Output the (X, Y) coordinate of the center of the cell containing the given text.  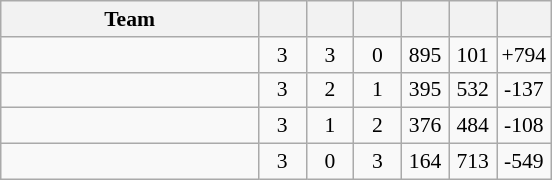
Team (130, 19)
-108 (524, 126)
376 (425, 126)
164 (425, 162)
-137 (524, 90)
+794 (524, 55)
101 (473, 55)
713 (473, 162)
895 (425, 55)
-549 (524, 162)
484 (473, 126)
395 (425, 90)
532 (473, 90)
